Extract the (x, y) coordinate from the center of the cell holding the provided text.  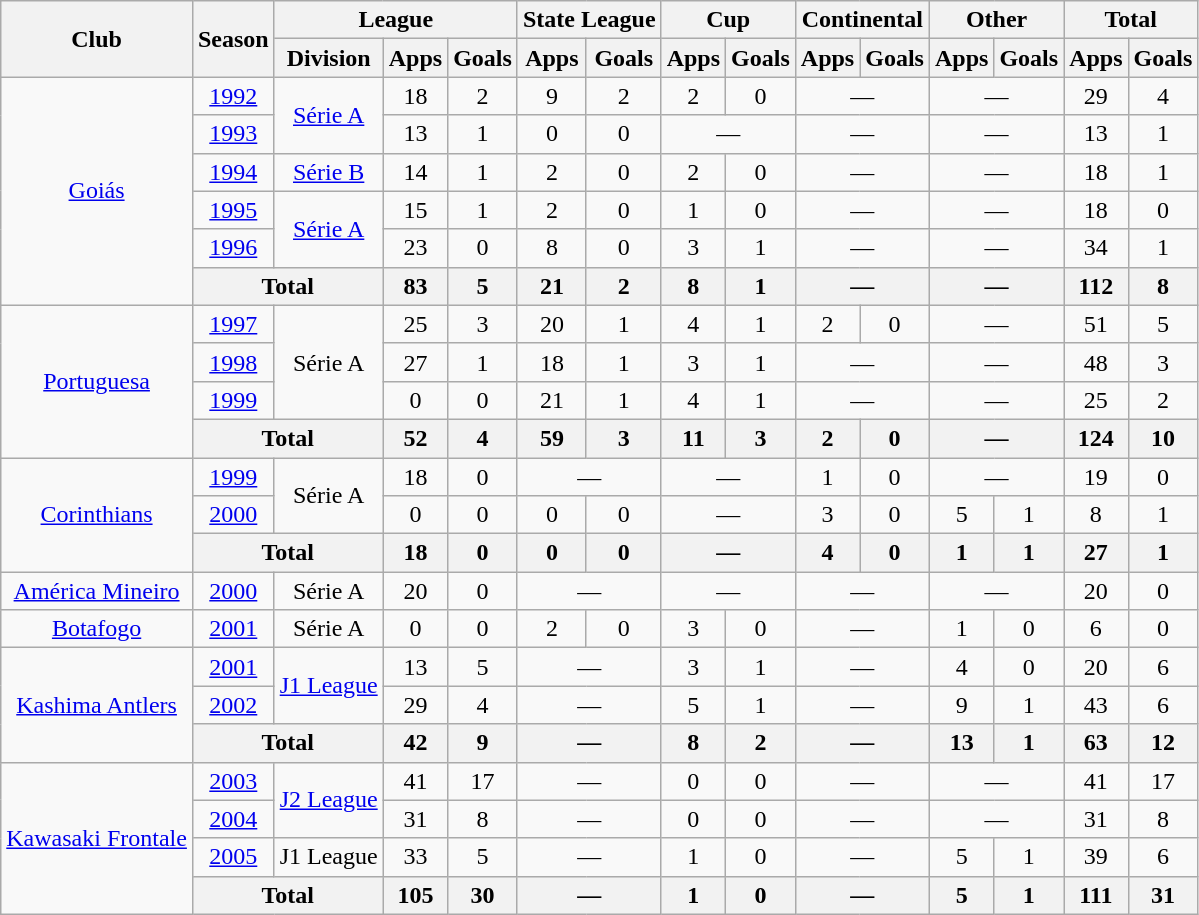
105 (415, 895)
1992 (233, 96)
10 (1163, 438)
2003 (233, 781)
19 (1096, 477)
Club (97, 39)
Season (233, 39)
Kashima Antlers (97, 705)
1994 (233, 172)
Division (328, 58)
Corinthians (97, 515)
59 (552, 438)
124 (1096, 438)
43 (1096, 705)
Série B (328, 172)
111 (1096, 895)
23 (415, 248)
83 (415, 286)
14 (415, 172)
Portuguesa (97, 381)
1995 (233, 210)
1996 (233, 248)
Goiás (97, 191)
State League (589, 20)
2005 (233, 857)
12 (1163, 743)
48 (1096, 362)
Continental (862, 20)
11 (693, 438)
Kawasaki Frontale (97, 838)
51 (1096, 324)
63 (1096, 743)
34 (1096, 248)
1993 (233, 134)
J2 League (328, 800)
15 (415, 210)
33 (415, 857)
30 (483, 895)
Cup (728, 20)
América Mineiro (97, 591)
2002 (233, 705)
39 (1096, 857)
League (396, 20)
112 (1096, 286)
42 (415, 743)
Botafogo (97, 629)
1998 (233, 362)
1997 (233, 324)
52 (415, 438)
Other (996, 20)
2004 (233, 819)
